Extract the [x, y] coordinate from the center of the cell holding the provided text.  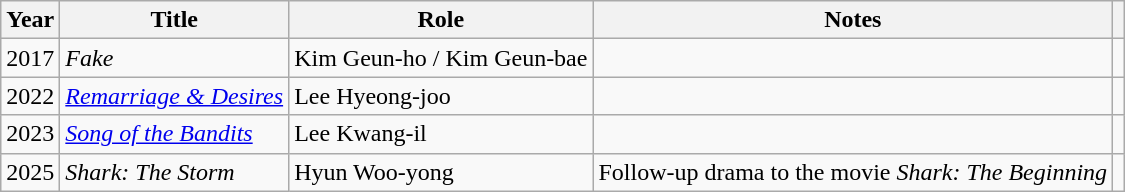
Remarriage & Desires [174, 96]
Lee Hyeong-joo [441, 96]
Role [441, 20]
Follow-up drama to the movie Shark: The Beginning [853, 172]
Shark: The Storm [174, 172]
Kim Geun-ho / Kim Geun-bae [441, 58]
Song of the Bandits [174, 134]
2023 [30, 134]
Title [174, 20]
2017 [30, 58]
Fake [174, 58]
Year [30, 20]
Hyun Woo-yong [441, 172]
2022 [30, 96]
Notes [853, 20]
2025 [30, 172]
Lee Kwang-il [441, 134]
